For the text-containing cell, return its midpoint in (x, y) coordinate format. 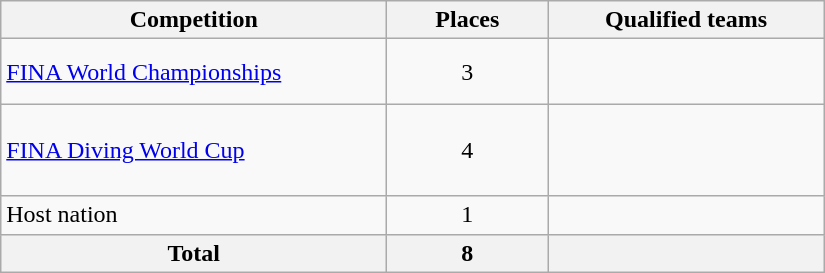
FINA World Championships (194, 72)
3 (468, 72)
Host nation (194, 215)
Places (468, 20)
Competition (194, 20)
4 (468, 150)
Total (194, 253)
8 (468, 253)
1 (468, 215)
Qualified teams (686, 20)
FINA Diving World Cup (194, 150)
